Detect which cell encompasses the target text, then output its [x, y] center coordinate. 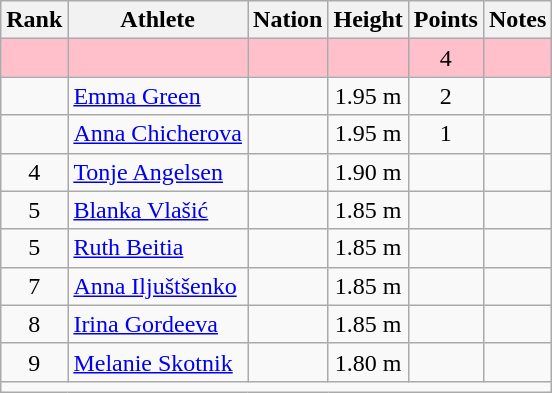
Anna Iljuštšenko [158, 286]
9 [34, 362]
Irina Gordeeva [158, 324]
Height [368, 20]
Emma Green [158, 96]
8 [34, 324]
Points [446, 20]
2 [446, 96]
Anna Chicherova [158, 134]
Notes [517, 20]
1 [446, 134]
1.90 m [368, 172]
Nation [288, 20]
Melanie Skotnik [158, 362]
Athlete [158, 20]
Blanka Vlašić [158, 210]
Rank [34, 20]
Ruth Beitia [158, 248]
Tonje Angelsen [158, 172]
7 [34, 286]
1.80 m [368, 362]
